Pinpoint the cell where the given text exists, returning its [x, y] midpoint coordinate. 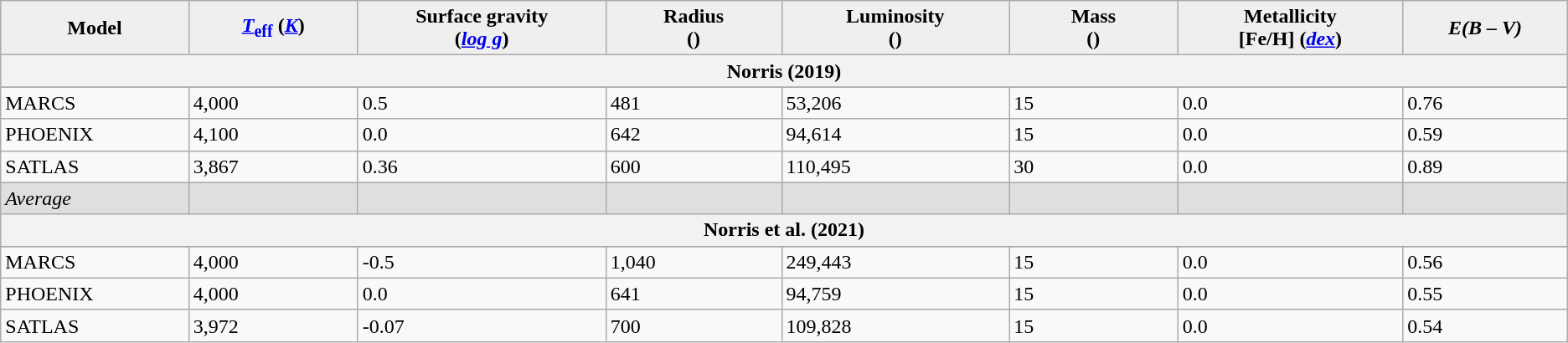
700 [694, 325]
109,828 [895, 325]
Teff (K) [273, 28]
Mass () [1094, 28]
Model [95, 28]
94,759 [895, 294]
E(B – V) [1486, 28]
0.5 [482, 103]
-0.5 [482, 262]
Average [95, 198]
0.59 [1486, 135]
Metallicity [Fe/H] (dex) [1290, 28]
Norris et al. (2021) [784, 230]
0.36 [482, 166]
3,972 [273, 325]
Radius () [694, 28]
249,443 [895, 262]
642 [694, 135]
0.55 [1486, 294]
94,614 [895, 135]
4,100 [273, 135]
600 [694, 166]
0.54 [1486, 325]
0.76 [1486, 103]
-0.07 [482, 325]
3,867 [273, 166]
Norris (2019) [784, 71]
0.89 [1486, 166]
641 [694, 294]
Luminosity () [895, 28]
481 [694, 103]
53,206 [895, 103]
Surface gravity (log g) [482, 28]
1,040 [694, 262]
30 [1094, 166]
0.56 [1486, 262]
110,495 [895, 166]
